Extract the (x, y) coordinate from the center of the cell holding the provided text.  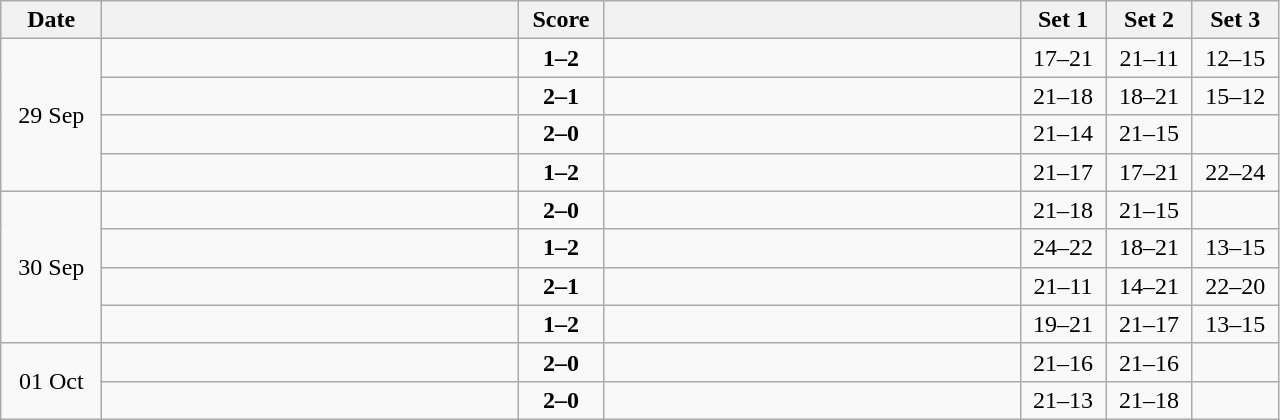
Set 3 (1235, 20)
30 Sep (52, 267)
Set 1 (1063, 20)
Score (561, 20)
12–15 (1235, 58)
14–21 (1149, 286)
21–14 (1063, 134)
19–21 (1063, 324)
22–24 (1235, 172)
21–13 (1063, 400)
01 Oct (52, 381)
Date (52, 20)
15–12 (1235, 96)
22–20 (1235, 286)
Set 2 (1149, 20)
29 Sep (52, 115)
24–22 (1063, 248)
